Capture the cell that displays the provided text and extract its (x, y) central coordinate. 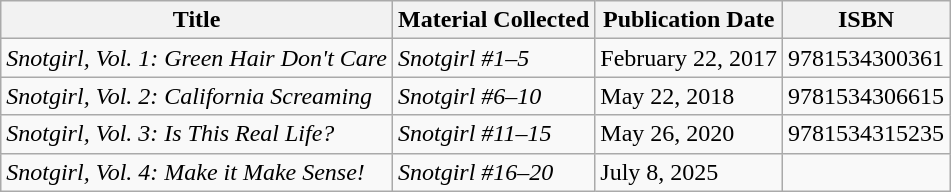
Publication Date (689, 20)
July 8, 2025 (689, 172)
May 26, 2020 (689, 134)
ISBN (866, 20)
9781534306615 (866, 96)
Snotgirl #6–10 (493, 96)
Snotgirl, Vol. 1: Green Hair Don't Care (197, 58)
9781534300361 (866, 58)
February 22, 2017 (689, 58)
Title (197, 20)
Snotgirl, Vol. 2: California Screaming (197, 96)
Snotgirl, Vol. 3: Is This Real Life? (197, 134)
Snotgirl #1–5 (493, 58)
Material Collected (493, 20)
Snotgirl, Vol. 4: Make it Make Sense! (197, 172)
Snotgirl #11–15 (493, 134)
9781534315235 (866, 134)
Snotgirl #16–20 (493, 172)
May 22, 2018 (689, 96)
